Return the (x, y) coordinate for the center point of the cell that contains the specified text.  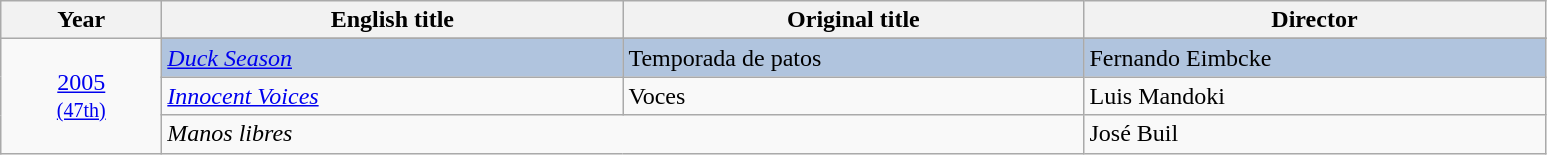
Voces (854, 96)
Temporada de patos (854, 58)
English title (392, 20)
Year (82, 20)
Original title (854, 20)
Luis Mandoki (1314, 96)
Innocent Voices (392, 96)
José Buil (1314, 134)
Director (1314, 20)
Fernando Eimbcke (1314, 58)
2005(47th) (82, 96)
Duck Season (392, 58)
Manos libres (623, 134)
